Identify which cell holds the provided text, then report its (x, y) central coordinate. 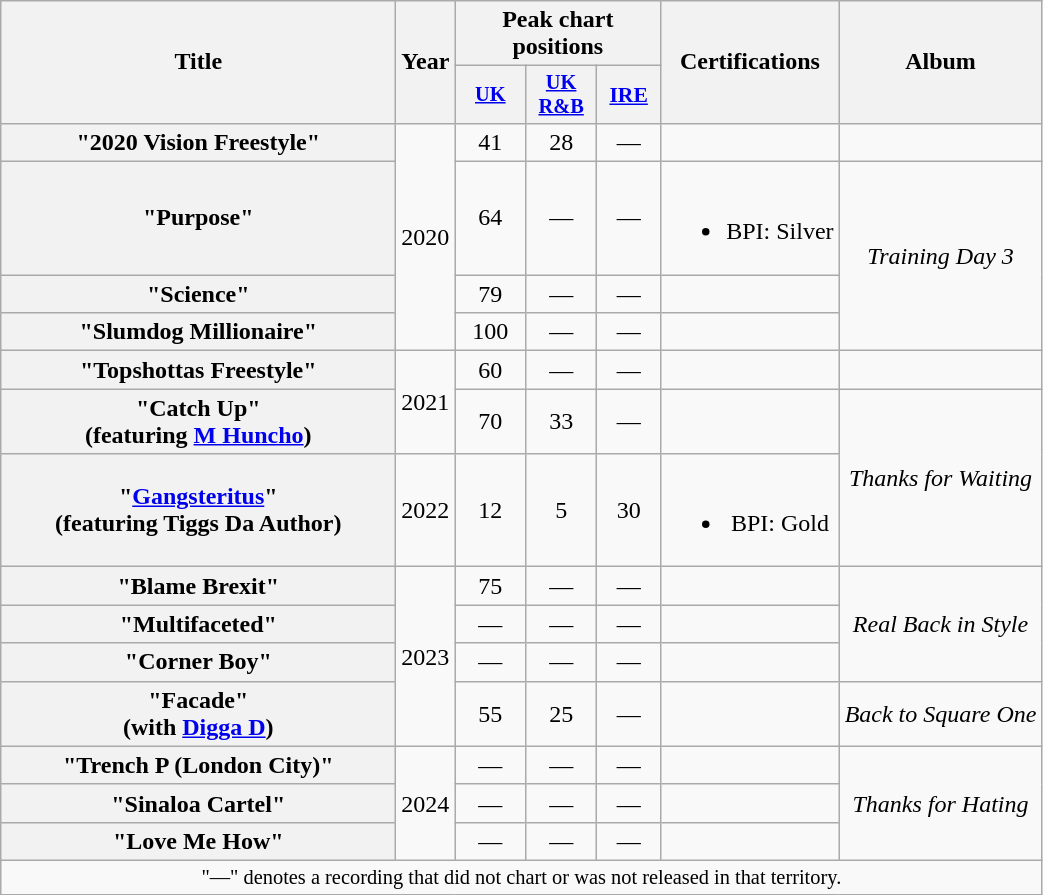
2020 (426, 236)
64 (490, 218)
Real Back in Style (940, 624)
2024 (426, 803)
5 (562, 510)
12 (490, 510)
75 (490, 586)
BPI: Gold (750, 510)
Thanks for Hating (940, 803)
"Topshottas Freestyle" (198, 370)
"Gangsteritus"(featuring Tiggs Da Author) (198, 510)
"Facade"(with Digga D) (198, 714)
UKR&B (562, 95)
Back to Square One (940, 714)
Training Day 3 (940, 256)
"Corner Boy" (198, 662)
"Science" (198, 294)
BPI: Silver (750, 218)
70 (490, 422)
2021 (426, 402)
"Blame Brexit" (198, 586)
25 (562, 714)
"Purpose" (198, 218)
100 (490, 332)
Album (940, 62)
30 (629, 510)
"Trench P (London City)" (198, 765)
Title (198, 62)
Year (426, 62)
"Catch Up"(featuring M Huncho) (198, 422)
41 (490, 142)
"Multifaceted" (198, 624)
"2020 Vision Freestyle" (198, 142)
"Love Me How" (198, 841)
Thanks for Waiting (940, 478)
"Sinaloa Cartel" (198, 803)
33 (562, 422)
"—" denotes a recording that did not chart or was not released in that territory. (522, 877)
28 (562, 142)
IRE (629, 95)
UK (490, 95)
Certifications (750, 62)
Peak chart positions (558, 34)
79 (490, 294)
"Slumdog Millionaire" (198, 332)
2022 (426, 510)
60 (490, 370)
2023 (426, 656)
55 (490, 714)
